Locate the cell with the specified text and output its (x, y) center coordinate. 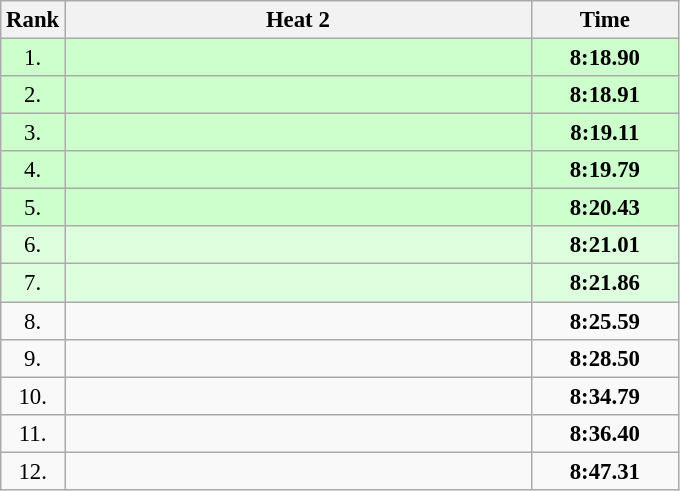
8:36.40 (604, 433)
8:18.91 (604, 95)
4. (33, 170)
Heat 2 (298, 20)
9. (33, 358)
Time (604, 20)
1. (33, 58)
8:47.31 (604, 471)
8:20.43 (604, 208)
8:21.01 (604, 245)
7. (33, 283)
8:19.79 (604, 170)
2. (33, 95)
Rank (33, 20)
12. (33, 471)
8:25.59 (604, 321)
8:28.50 (604, 358)
3. (33, 133)
6. (33, 245)
8:19.11 (604, 133)
8:21.86 (604, 283)
11. (33, 433)
8. (33, 321)
5. (33, 208)
8:34.79 (604, 396)
10. (33, 396)
8:18.90 (604, 58)
